Capture the cell that displays the provided text and extract its (X, Y) central coordinate. 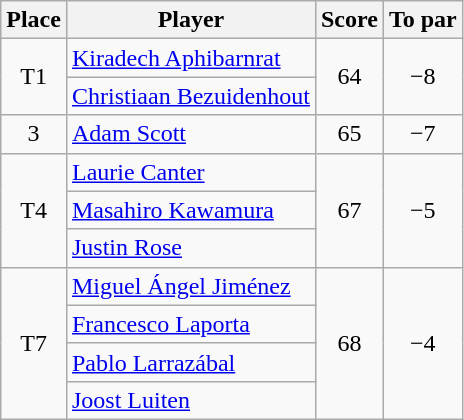
65 (349, 134)
Laurie Canter (190, 172)
Christiaan Bezuidenhout (190, 96)
Score (349, 20)
Place (34, 20)
64 (349, 77)
−7 (422, 134)
Masahiro Kawamura (190, 210)
Kiradech Aphibarnrat (190, 58)
Adam Scott (190, 134)
68 (349, 343)
Francesco Laporta (190, 324)
−4 (422, 343)
T1 (34, 77)
Pablo Larrazábal (190, 362)
Justin Rose (190, 248)
Miguel Ángel Jiménez (190, 286)
−8 (422, 77)
67 (349, 210)
To par (422, 20)
T7 (34, 343)
T4 (34, 210)
−5 (422, 210)
3 (34, 134)
Joost Luiten (190, 400)
Player (190, 20)
